For the text-containing cell, return its midpoint in (x, y) coordinate format. 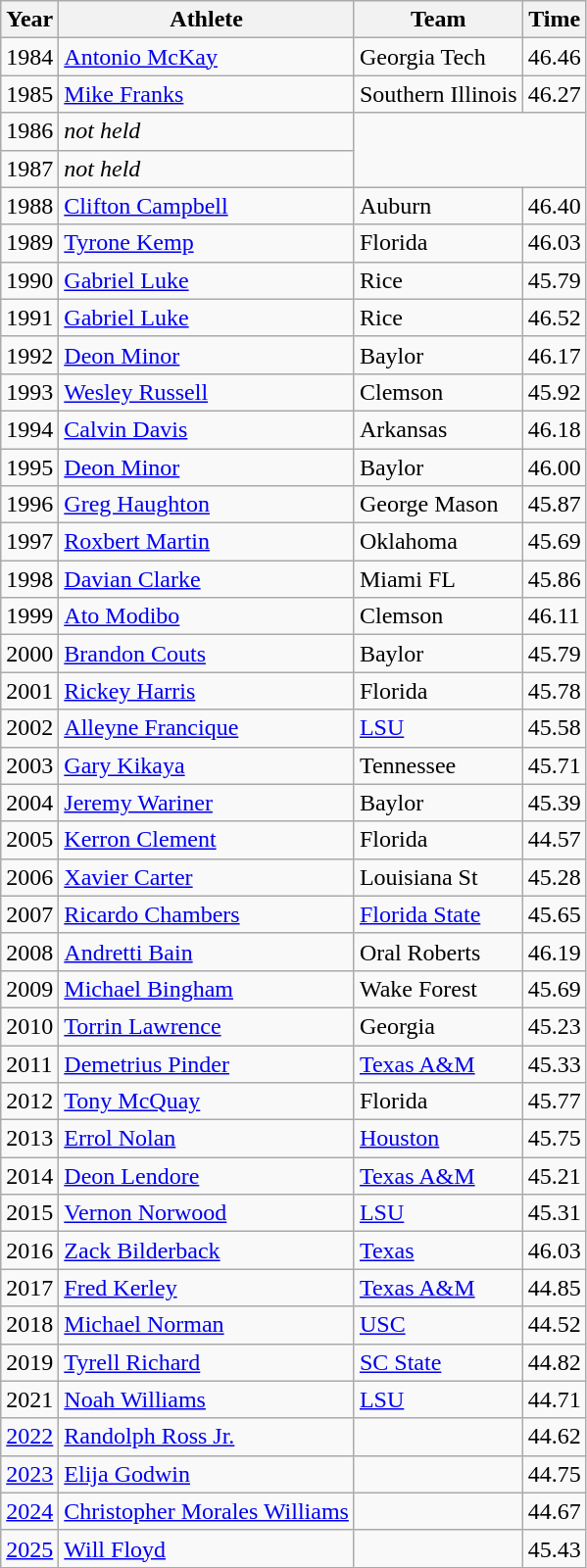
45.39 (555, 803)
46.52 (555, 318)
Zack Bilderback (207, 1250)
1993 (29, 392)
46.00 (555, 467)
Will Floyd (207, 1548)
46.46 (555, 57)
45.86 (555, 579)
2016 (29, 1250)
Southern Illinois (438, 94)
1984 (29, 57)
2015 (29, 1213)
Jeremy Wariner (207, 803)
1991 (29, 318)
2012 (29, 1102)
Vernon Norwood (207, 1213)
Andretti Bain (207, 952)
Brandon Couts (207, 654)
2021 (29, 1399)
Torrin Lawrence (207, 1026)
44.62 (555, 1437)
Calvin Davis (207, 429)
2000 (29, 654)
1995 (29, 467)
45.78 (555, 691)
Demetrius Pinder (207, 1063)
45.75 (555, 1139)
George Mason (438, 505)
Clifton Campbell (207, 206)
45.21 (555, 1176)
44.82 (555, 1362)
45.92 (555, 392)
Team (438, 20)
Tennessee (438, 765)
1998 (29, 579)
2014 (29, 1176)
Arkansas (438, 429)
1990 (29, 280)
2013 (29, 1139)
44.71 (555, 1399)
1988 (29, 206)
Time (555, 20)
1987 (29, 169)
1989 (29, 243)
1994 (29, 429)
2011 (29, 1063)
Wake Forest (438, 989)
1986 (29, 131)
Tyrone Kemp (207, 243)
2009 (29, 989)
2018 (29, 1325)
2004 (29, 803)
45.77 (555, 1102)
46.18 (555, 429)
Houston (438, 1139)
Errol Nolan (207, 1139)
Christopher Morales Williams (207, 1511)
2006 (29, 877)
2003 (29, 765)
2001 (29, 691)
Georgia Tech (438, 57)
Alleyne Francique (207, 728)
2025 (29, 1548)
Florida State (438, 914)
46.40 (555, 206)
46.17 (555, 355)
2005 (29, 840)
Greg Haughton (207, 505)
Elija Godwin (207, 1474)
2019 (29, 1362)
SC State (438, 1362)
Gary Kikaya (207, 765)
45.31 (555, 1213)
Tyrell Richard (207, 1362)
45.33 (555, 1063)
Georgia (438, 1026)
45.65 (555, 914)
Tony McQuay (207, 1102)
1985 (29, 94)
2007 (29, 914)
Oklahoma (438, 542)
45.71 (555, 765)
Rickey Harris (207, 691)
2024 (29, 1511)
1999 (29, 616)
Roxbert Martin (207, 542)
2002 (29, 728)
Fred Kerley (207, 1288)
1996 (29, 505)
46.19 (555, 952)
2023 (29, 1474)
46.27 (555, 94)
2008 (29, 952)
Miami FL (438, 579)
Oral Roberts (438, 952)
Wesley Russell (207, 392)
Ricardo Chambers (207, 914)
Noah Williams (207, 1399)
USC (438, 1325)
45.23 (555, 1026)
2010 (29, 1026)
Year (29, 20)
1997 (29, 542)
Athlete (207, 20)
1992 (29, 355)
Mike Franks (207, 94)
2022 (29, 1437)
2017 (29, 1288)
45.87 (555, 505)
Michael Bingham (207, 989)
45.28 (555, 877)
46.11 (555, 616)
Texas (438, 1250)
Randolph Ross Jr. (207, 1437)
44.52 (555, 1325)
Kerron Clement (207, 840)
Michael Norman (207, 1325)
45.43 (555, 1548)
Deon Lendore (207, 1176)
45.58 (555, 728)
44.67 (555, 1511)
44.57 (555, 840)
Louisiana St (438, 877)
Auburn (438, 206)
Antonio McKay (207, 57)
Xavier Carter (207, 877)
44.85 (555, 1288)
44.75 (555, 1474)
Davian Clarke (207, 579)
Ato Modibo (207, 616)
